Extract the (x, y) coordinate from the center of the cell holding the provided text.  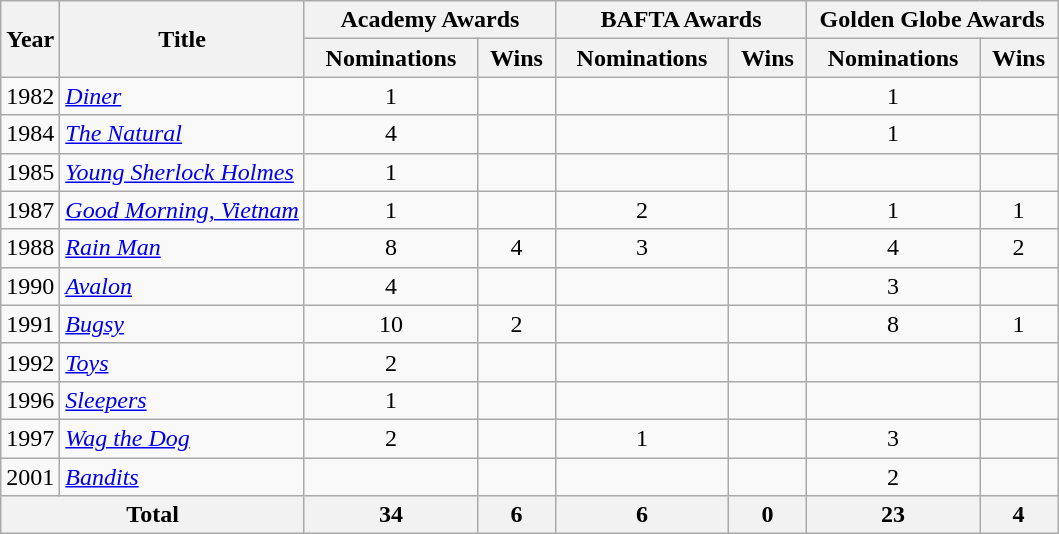
23 (894, 515)
Diner (182, 96)
1985 (30, 172)
1997 (30, 438)
2001 (30, 477)
1990 (30, 286)
1984 (30, 134)
Rain Man (182, 248)
Sleepers (182, 400)
Young Sherlock Holmes (182, 172)
Toys (182, 362)
Total (153, 515)
Title (182, 39)
Year (30, 39)
34 (390, 515)
0 (767, 515)
1996 (30, 400)
Avalon (182, 286)
The Natural (182, 134)
1987 (30, 210)
1988 (30, 248)
Academy Awards (430, 20)
1992 (30, 362)
Bandits (182, 477)
Wag the Dog (182, 438)
10 (390, 324)
BAFTA Awards (680, 20)
1982 (30, 96)
Golden Globe Awards (932, 20)
Good Morning, Vietnam (182, 210)
1991 (30, 324)
Bugsy (182, 324)
